Output the (x, y) coordinate of the center of the cell containing the given text.  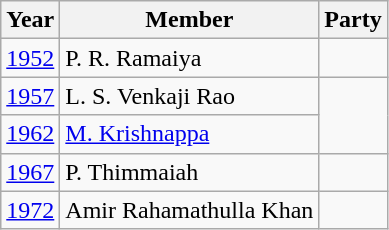
P. Thimmaiah (190, 172)
Year (30, 20)
1972 (30, 210)
1962 (30, 134)
M. Krishnappa (190, 134)
Member (190, 20)
Amir Rahamathulla Khan (190, 210)
1957 (30, 96)
L. S. Venkaji Rao (190, 96)
Party (353, 20)
1967 (30, 172)
1952 (30, 58)
P. R. Ramaiya (190, 58)
